Capture the cell that displays the provided text and extract its [X, Y] central coordinate. 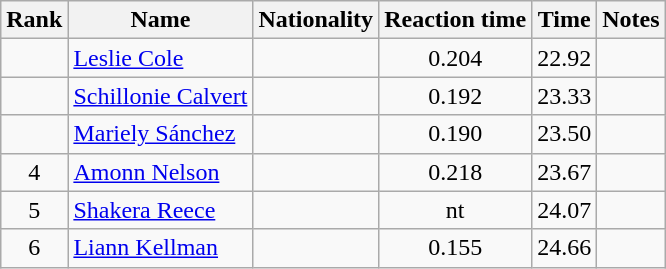
Nationality [316, 20]
0.190 [456, 134]
Shakera Reece [160, 210]
Liann Kellman [160, 248]
4 [34, 172]
23.50 [564, 134]
Time [564, 20]
Notes [631, 20]
0.192 [456, 96]
6 [34, 248]
22.92 [564, 58]
Amonn Nelson [160, 172]
23.67 [564, 172]
nt [456, 210]
Mariely Sánchez [160, 134]
0.218 [456, 172]
23.33 [564, 96]
24.66 [564, 248]
5 [34, 210]
0.155 [456, 248]
Name [160, 20]
Leslie Cole [160, 58]
Rank [34, 20]
0.204 [456, 58]
Schillonie Calvert [160, 96]
Reaction time [456, 20]
24.07 [564, 210]
